Find where the given text appears and provide that cell's center as [x, y] coordinate. 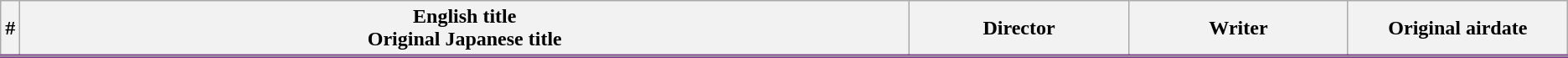
Original airdate [1457, 29]
# [10, 29]
English title Original Japanese title [465, 29]
Director [1019, 29]
Writer [1239, 29]
